Scan for the cell matching the given text and deliver its [x, y] coordinate at center. 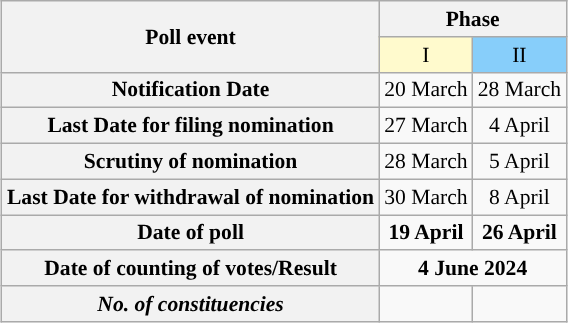
20 March [426, 90]
Date of poll [190, 232]
30 March [426, 197]
4 April [520, 126]
Date of counting of votes/Result [190, 268]
II [520, 54]
27 March [426, 126]
I [426, 54]
Last Date for withdrawal of nomination [190, 197]
19 April [426, 232]
5 April [520, 161]
Poll event [190, 36]
4 June 2024 [472, 268]
8 April [520, 197]
Notification Date [190, 90]
Scrutiny of nomination [190, 161]
26 April [520, 232]
Phase [472, 19]
No. of constituencies [190, 304]
Last Date for filing nomination [190, 126]
